Find where the given text appears and provide that cell's center as [X, Y] coordinate. 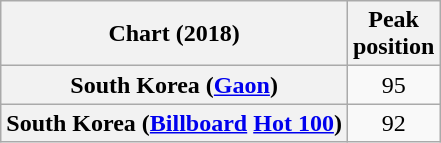
Peakposition [393, 34]
South Korea (Gaon) [174, 85]
South Korea (Billboard Hot 100) [174, 123]
Chart (2018) [174, 34]
92 [393, 123]
95 [393, 85]
